Search for the cell housing the specified text and yield its [X, Y] center coordinate. 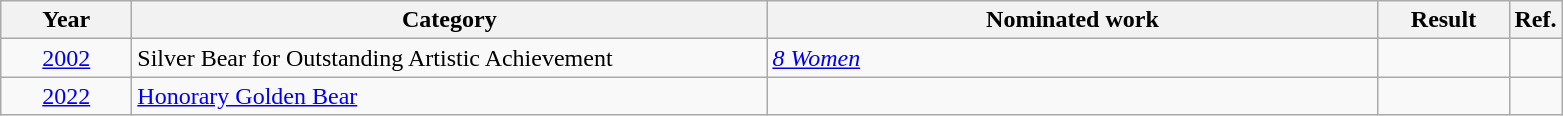
Year [66, 20]
2002 [66, 58]
Ref. [1536, 20]
Nominated work [1072, 20]
Honorary Golden Bear [450, 96]
8 Women [1072, 58]
2022 [66, 96]
Result [1444, 20]
Category [450, 20]
Silver Bear for Outstanding Artistic Achievement [450, 58]
